Identify which cell holds the provided text, then report its (x, y) central coordinate. 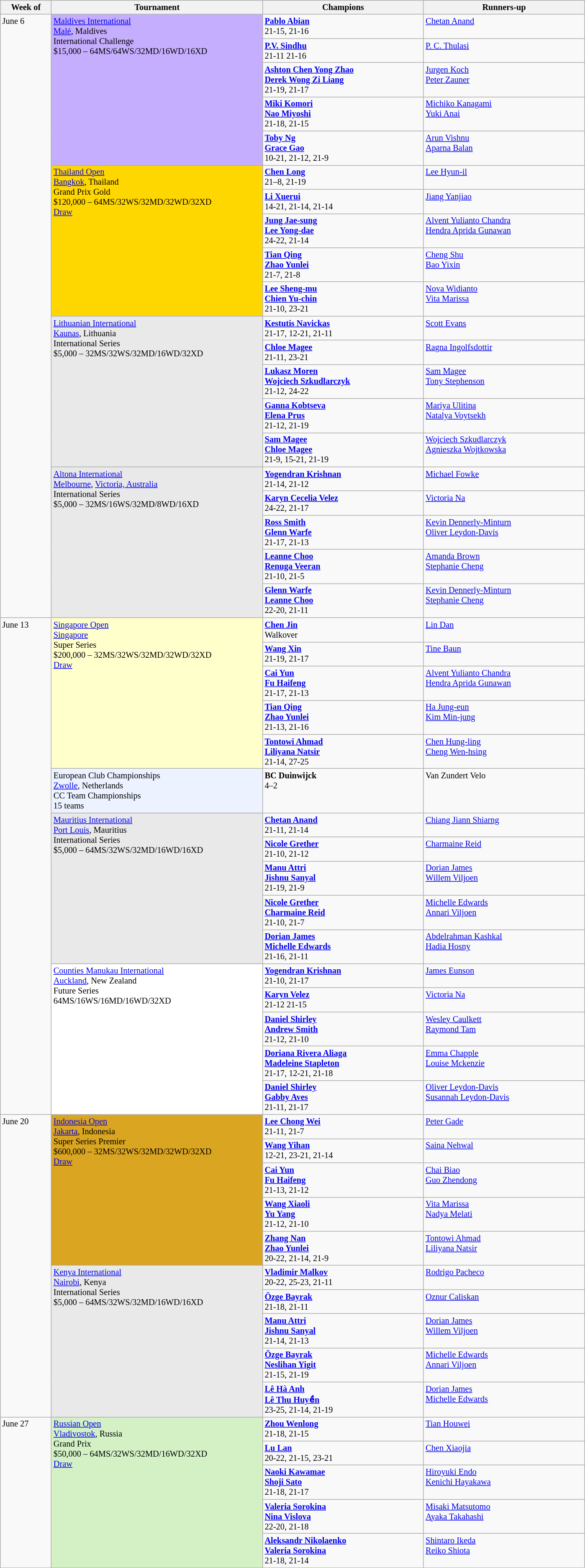
Charmaine Reid (504, 849)
Wang Xiaoli Yu Yang21-12, 21-10 (343, 1214)
Chiang Jiann Shiarng (504, 825)
Lee Chong Wei21-11, 21-7 (343, 1127)
Manu Attri Jishnu Sanyal21-19, 21-9 (343, 878)
Michael Fowke (504, 479)
June 13 (26, 866)
Ashton Chen Yong Zhao Derek Wong Zi Liang21-19, 21-17 (343, 80)
Nicole Grether Charmaine Reid21-10, 21-7 (343, 912)
Mariya Ulitina Natalya Voytsekh (504, 416)
Vita Marissa Nadya Melati (504, 1214)
Hiroyuki Endo Kenichi Hayakawa (504, 1482)
Zhang Nan Zhao Yunlei20-22, 21-14, 21-9 (343, 1248)
Tian Qing Zhao Yunlei21-13, 21-16 (343, 717)
Chetan Anand21-11, 21-14 (343, 825)
Ganna Kobtseva Elena Prus21-12, 21-19 (343, 416)
Altona InternationalMelbourne, Victoria, AustraliaInternational Series$5,000 – 32MS/16WS/32MD/8WD/16XD (157, 542)
Maldives InternationalMalé, MaldivesInternational Challenge$15,000 – 64MS/64WS/32MD/16WD/16XD (157, 90)
Kevin Dennerly-Minturn Oliver Leydon-Davis (504, 532)
Wang Yihan12-21, 23-21, 21-14 (343, 1151)
Wojciech Szkudlarczyk Agnieszka Wojtkowska (504, 450)
Leanne Choo Renuga Veeran21-10, 21-5 (343, 566)
Tian Qing Zhao Yunlei21-7, 21-8 (343, 265)
June 20 (26, 1266)
Ragna Ingolfsdottir (504, 352)
Valeria Sorokina Nina Vislova22-20, 21-18 (343, 1517)
Abdelrahman Kashkal Hadia Hosny (504, 947)
Kevin Dennerly-Minturn Stephanie Cheng (504, 600)
Dorian James Michelle Edwards (504, 1399)
Lin Dan (504, 630)
European Club ChampionshipsZwolle, NetherlandsCC Team Championships15 teams (157, 790)
Özge Bayrak21-18, 21-11 (343, 1302)
Ross Smith Glenn Warfe21-17, 21-13 (343, 532)
Nicole Grether21-10, 21-12 (343, 849)
Cai Yun Fu Haifeng21-13, 21-12 (343, 1180)
Daniel Shirley Gabby Aves21-11, 21-17 (343, 1097)
Amanda Brown Stephanie Cheng (504, 566)
Oznur Caliskan (504, 1302)
Kestutis Navickas21-17, 12-21, 21-11 (343, 328)
Glenn Warfe Leanne Choo22-20, 21-11 (343, 600)
Naoki Kawamae Shoji Sato21-18, 21-17 (343, 1482)
Zhou Wenlong21-18, 21-15 (343, 1429)
Jung Jae-sung Lee Yong-dae24-22, 21-14 (343, 231)
Indonesia OpenJakarta, IndonesiaSuper Series Premier$600,000 – 32MS/32WS/32MD/32WD/32XDDraw (157, 1190)
Lu Lan20-22, 21-15, 23-21 (343, 1453)
Tontowi Ahmad Liliyana Natsir21-14, 27-25 (343, 752)
Wang Xin21-19, 21-17 (343, 654)
Rodrigo Pacheco (504, 1277)
Emma Chapple Louise Mckenzie (504, 1063)
Lee Hyun-il (504, 177)
Sam Magee Chloe Magee21-9, 15-21, 21-19 (343, 450)
Tine Baun (504, 654)
Runners-up (504, 7)
Kenya InternationalNairobi, KenyaInternational Series$5,000 – 64MS/32WS/32MD/16WD/16XD (157, 1341)
June 6 (26, 316)
Tian Houwei (504, 1429)
BC Duinwijck4–2 (343, 790)
Jurgen Koch Peter Zauner (504, 80)
Arun Vishnu Aparna Balan (504, 148)
Champions (343, 7)
Miki Komori Nao Miyoshi21-18, 21-15 (343, 114)
Chen Long21–8, 21-19 (343, 177)
Yogendran Krishnan21-10, 21-17 (343, 976)
Manu Attri Jishnu Sanyal21-14, 21-13 (343, 1331)
Lukasz Moren Wojciech Szkudlarczyk21-12, 24-22 (343, 381)
Dorian James Michelle Edwards21-16, 21-11 (343, 947)
Toby Ng Grace Gao10-21, 21-12, 21-9 (343, 148)
Chetan Anand (504, 26)
Saina Nehwal (504, 1151)
Scott Evans (504, 328)
Li Xuerui14-21, 21-14, 21-14 (343, 201)
Week of (26, 7)
Lee Sheng-mu Chien Yu-chin21-10, 23-21 (343, 299)
Mauritius InternationalPort Louis, MauritiusInternational Series$5,000 – 64MS/32WS/32MD/16WD/16XD (157, 888)
Peter Gade (504, 1127)
Karyn Velez21-12 21-15 (343, 1000)
Doriana Rivera Aliaga Madeleine Stapleton21-17, 12-21, 21-18 (343, 1063)
Counties Manukau InternationalAuckland, New ZealandFuture Series64MS/16WS/16MD/16WD/32XD (157, 1039)
Nova Widianto Vita Marissa (504, 299)
Lithuanian InternationalKaunas, LithuaniaInternational Series$5,000 – 32MS/32WS/32MD/16WD/32XD (157, 391)
Chen Xiaojia (504, 1453)
P. C. Thulasi (504, 51)
Russian OpenVladivostok, RussiaGrand Prix$50,000 – 64MS/32WS/32MD/16WD/32XDDraw (157, 1492)
Sam Magee Tony Stephenson (504, 381)
Chen Hung-ling Cheng Wen-hsing (504, 752)
Chloe Magee21-11, 23-21 (343, 352)
June 27 (26, 1492)
Michiko Kanagami Yuki Anai (504, 114)
Pablo Abian21-15, 21-16 (343, 26)
Chen JinWalkover (343, 630)
Karyn Cecelia Velez24-22, 21-17 (343, 503)
Daniel Shirley Andrew Smith21-12, 21-10 (343, 1029)
Van Zundert Velo (504, 790)
Cheng Shu Bao Yixin (504, 265)
Aleksandr Nikolaenko Valeria Sorokina21-18, 21-14 (343, 1550)
Özge Bayrak Neslihan Yigit21-15, 21-19 (343, 1365)
Lê Hà Anh Lê Thu Huyền23-25, 21-14, 21-19 (343, 1399)
Ha Jung-eun Kim Min-jung (504, 717)
Yogendran Krishnan21-14, 21-12 (343, 479)
P.V. Sindhu21-11 21-16 (343, 51)
Jiang Yanjiao (504, 201)
Wesley Caulkett Raymond Tam (504, 1029)
Oliver Leydon-Davis Susannah Leydon-Davis (504, 1097)
Misaki Matsutomo Ayaka Takahashi (504, 1517)
Thailand OpenBangkok, ThailandGrand Prix Gold$120,000 – 64MS/32WS/32MD/32WD/32XDDraw (157, 240)
Singapore OpenSingaporeSuper Series$200,000 – 32MS/32WS/32MD/32WD/32XDDraw (157, 693)
Cai Yun Fu Haifeng21-17, 21-13 (343, 683)
Tontowi Ahmad Liliyana Natsir (504, 1248)
Shintaro Ikeda Reiko Shiota (504, 1550)
Tournament (157, 7)
Vladimir Malkov20-22, 25-23, 21-11 (343, 1277)
Chai Biao Guo Zhendong (504, 1180)
James Eunson (504, 976)
